Locate the cell with the specified text and output its (x, y) center coordinate. 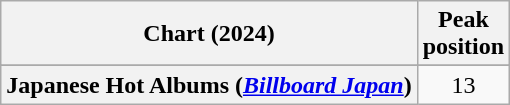
Peakposition (463, 34)
Japanese Hot Albums (Billboard Japan) (209, 85)
13 (463, 85)
Chart (2024) (209, 34)
